Output the (X, Y) coordinate of the center of the cell containing the given text.  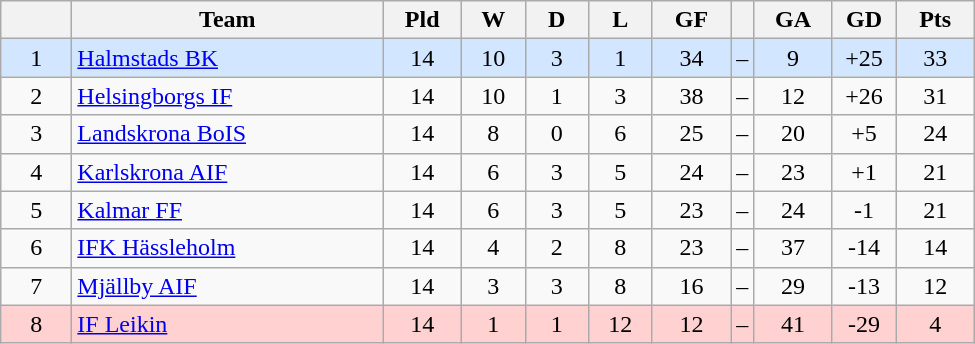
-14 (864, 248)
+26 (864, 96)
-29 (864, 324)
-13 (864, 286)
34 (692, 58)
Landskrona BoIS (228, 134)
Team (228, 20)
IFK Hässleholm (228, 248)
7 (36, 286)
Mjällby AIF (228, 286)
Halmstads BK (228, 58)
33 (936, 58)
W (493, 20)
Pts (936, 20)
D (557, 20)
Pld (422, 20)
20 (794, 134)
GA (794, 20)
-1 (864, 210)
29 (794, 286)
IF Leikin (228, 324)
+1 (864, 172)
16 (692, 286)
Helsingborgs IF (228, 96)
GF (692, 20)
GD (864, 20)
0 (557, 134)
Karlskrona AIF (228, 172)
L (621, 20)
38 (692, 96)
9 (794, 58)
Kalmar FF (228, 210)
25 (692, 134)
41 (794, 324)
37 (794, 248)
31 (936, 96)
+5 (864, 134)
+25 (864, 58)
